Output the [X, Y] coordinate of the center of the cell containing the given text.  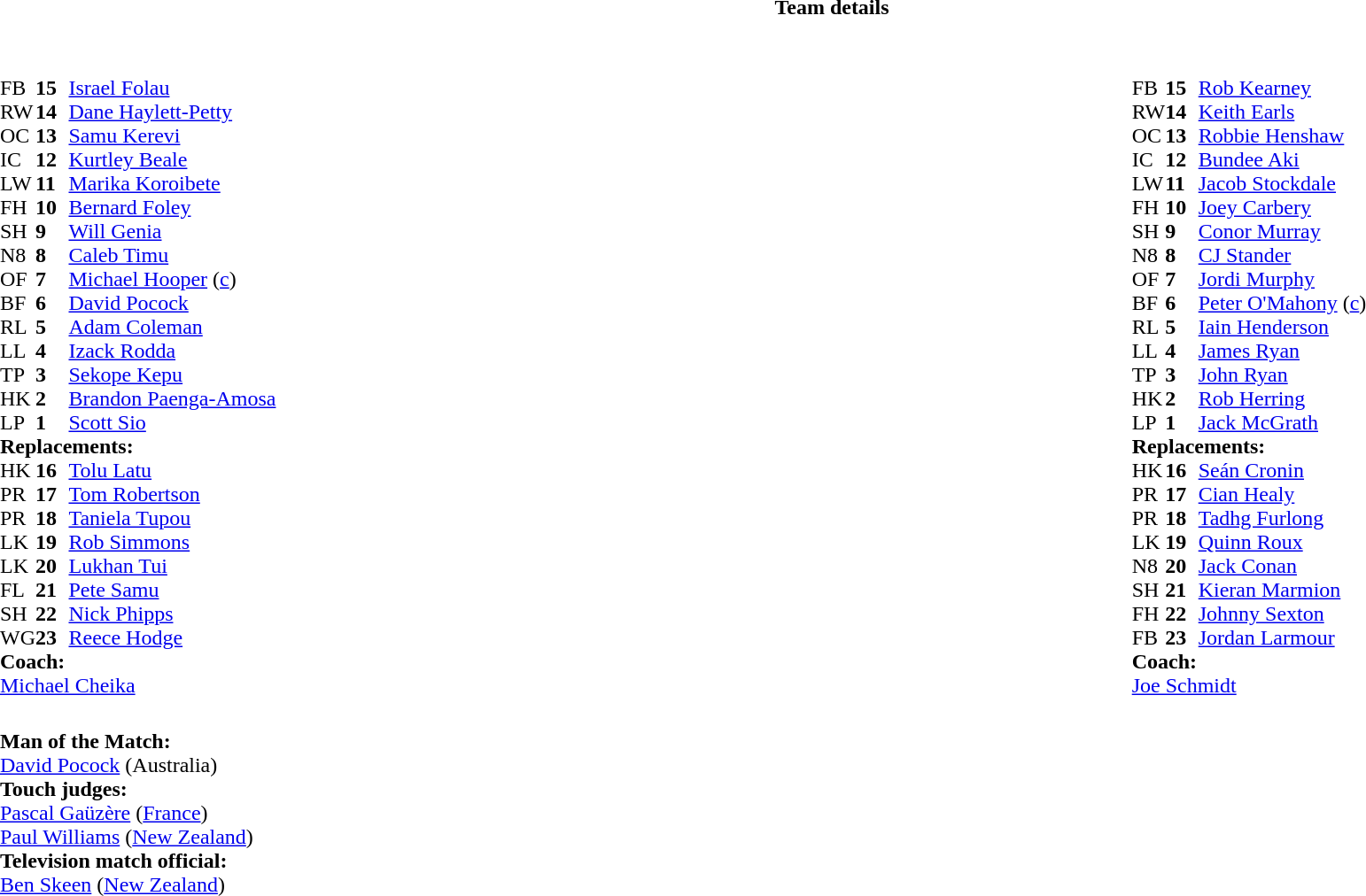
Caleb Timu [172, 255]
Samu Kerevi [172, 136]
Reece Hodge [172, 637]
Coach: [138, 662]
Michael Cheika [138, 685]
Kurtley Beale [172, 159]
Replacements: [138, 446]
David Pocock [172, 303]
Pete Samu [172, 590]
Nick Phipps [172, 614]
Sekope Kepu [172, 375]
Scott Sio [172, 423]
Will Genia [172, 232]
Brandon Paenga-Amosa [172, 398]
Tolu Latu [172, 471]
Adam Coleman [172, 328]
Taniela Tupou [172, 519]
Lukhan Tui [172, 567]
Rob Simmons [172, 542]
Dane Haylett-Petty [172, 112]
Bernard Foley [172, 207]
Israel Folau [172, 89]
WG [18, 637]
FL [18, 590]
Tom Robertson [172, 494]
Izack Rodda [172, 351]
Michael Hooper (c) [172, 280]
Marika Koroibete [172, 184]
